Find where the given text appears and provide that cell's center as (X, Y) coordinate. 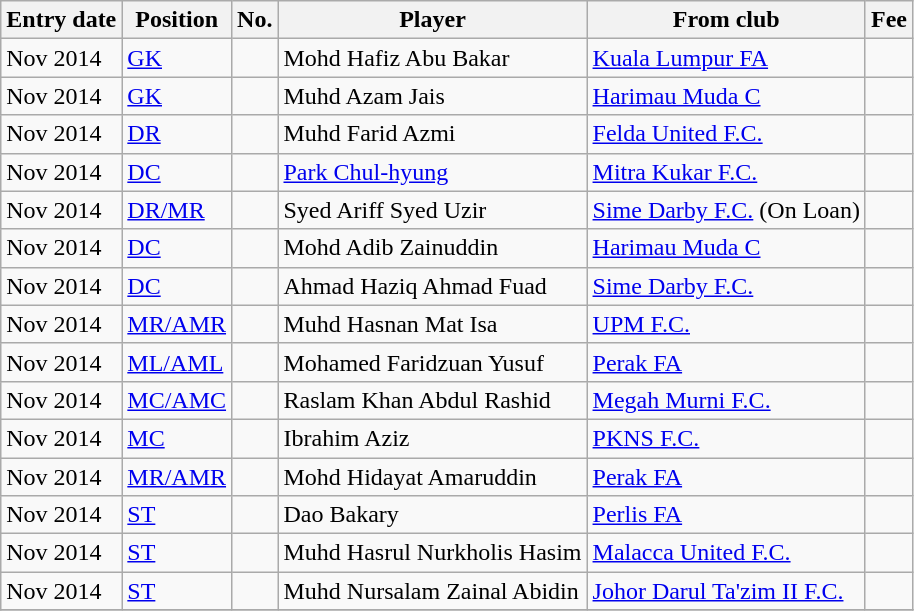
From club (726, 20)
UPM F.C. (726, 324)
Muhd Farid Azmi (432, 134)
Ibrahim Aziz (432, 438)
Muhd Hasnan Mat Isa (432, 324)
MC/AMC (177, 400)
Malacca United F.C. (726, 553)
Kuala Lumpur FA (726, 58)
Dao Bakary (432, 515)
Entry date (62, 20)
No. (255, 20)
Sime Darby F.C. (On Loan) (726, 210)
DR/MR (177, 210)
Player (432, 20)
Felda United F.C. (726, 134)
Muhd Azam Jais (432, 96)
Mohd Hidayat Amaruddin (432, 477)
Megah Murni F.C. (726, 400)
ML/AML (177, 362)
Ahmad Haziq Ahmad Fuad (432, 286)
DR (177, 134)
Mohd Hafiz Abu Bakar (432, 58)
Perlis FA (726, 515)
PKNS F.C. (726, 438)
Position (177, 20)
Muhd Nursalam Zainal Abidin (432, 591)
Muhd Hasrul Nurkholis Hasim (432, 553)
Park Chul-hyung (432, 172)
Sime Darby F.C. (726, 286)
Johor Darul Ta'zim II F.C. (726, 591)
Mohd Adib Zainuddin (432, 248)
Raslam Khan Abdul Rashid (432, 400)
MC (177, 438)
Syed Ariff Syed Uzir (432, 210)
Fee (888, 20)
Mitra Kukar F.C. (726, 172)
Mohamed Faridzuan Yusuf (432, 362)
